Scan for the cell matching the given text and deliver its (X, Y) coordinate at center. 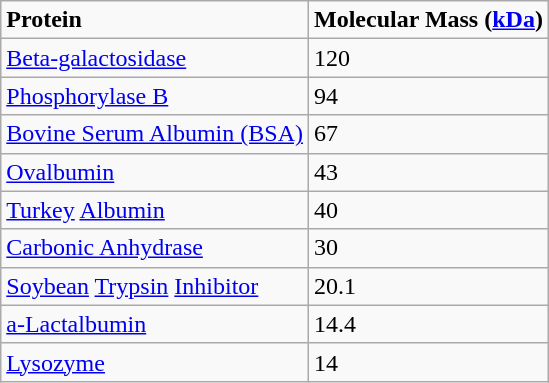
Carbonic Anhydrase (155, 248)
Ovalbumin (155, 172)
Protein (155, 20)
120 (428, 58)
Bovine Serum Albumin (BSA) (155, 134)
67 (428, 134)
Soybean Trypsin Inhibitor (155, 286)
Lysozyme (155, 362)
Phosphorylase B (155, 96)
94 (428, 96)
a-Lactalbumin (155, 324)
40 (428, 210)
43 (428, 172)
Molecular Mass (kDa) (428, 20)
30 (428, 248)
Turkey Albumin (155, 210)
14.4 (428, 324)
14 (428, 362)
Beta-galactosidase (155, 58)
20.1 (428, 286)
